Capture the cell that displays the provided text and extract its [x, y] central coordinate. 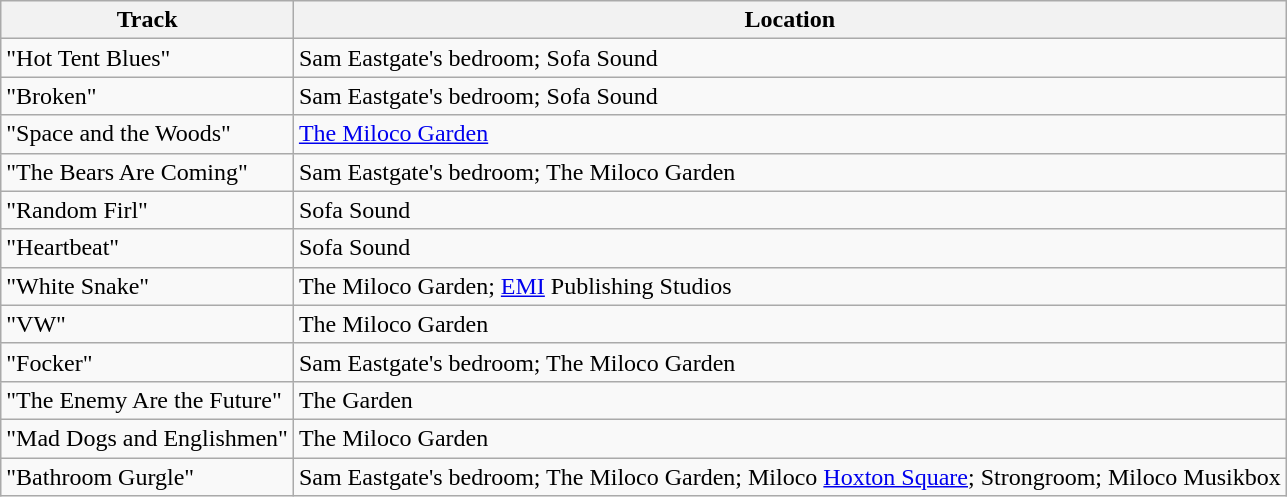
"Hot Tent Blues" [148, 58]
"The Bears Are Coming" [148, 172]
Location [790, 20]
The Garden [790, 400]
"Broken" [148, 96]
The Miloco Garden; EMI Publishing Studios [790, 286]
Track [148, 20]
"White Snake" [148, 286]
"VW" [148, 324]
"Focker" [148, 362]
"Heartbeat" [148, 248]
"Random Firl" [148, 210]
"Space and the Woods" [148, 134]
Sam Eastgate's bedroom; The Miloco Garden; Miloco Hoxton Square; Strongroom; Miloco Musikbox [790, 477]
"Bathroom Gurgle" [148, 477]
"The Enemy Are the Future" [148, 400]
"Mad Dogs and Englishmen" [148, 438]
